Extract the [X, Y] coordinate from the center of the cell holding the provided text.  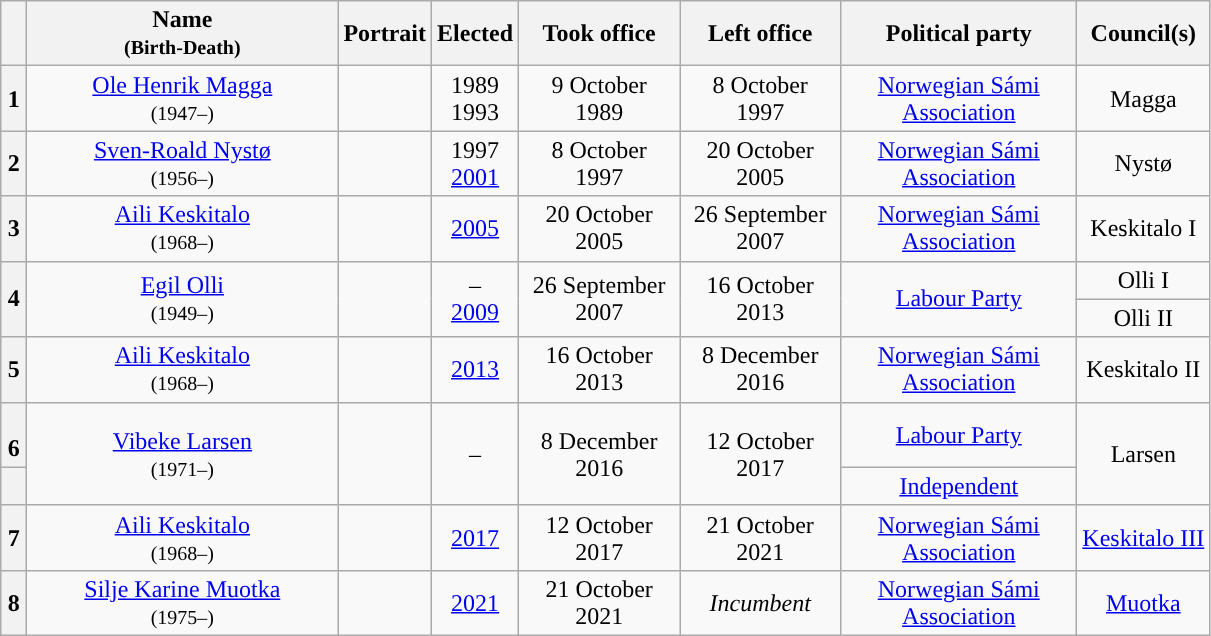
Vibeke Larsen(1971–) [182, 454]
Elected [476, 34]
19972001 [476, 164]
Name(Birth-Death) [182, 34]
2 [14, 164]
Olli I [1144, 280]
Took office [600, 34]
Portrait [385, 34]
Keskitalo II [1144, 370]
2013 [476, 370]
Muotka [1144, 602]
Independent [959, 486]
Egil Olli(1949–) [182, 299]
6 [14, 434]
19891993 [476, 98]
Council(s) [1144, 34]
–2009 [476, 299]
Larsen [1144, 454]
9 October1989 [600, 98]
2017 [476, 538]
Olli II [1144, 318]
7 [14, 538]
Sven-Roald Nystø(1956–) [182, 164]
Nystø [1144, 164]
3 [14, 228]
5 [14, 370]
Keskitalo III [1144, 538]
Keskitalo I [1144, 228]
Left office [760, 34]
Political party [959, 34]
4 [14, 299]
Ole Henrik Magga(1947–) [182, 98]
Silje Karine Muotka(1975–) [182, 602]
8 [14, 602]
2005 [476, 228]
Magga [1144, 98]
Incumbent [760, 602]
– [476, 454]
1 [14, 98]
2021 [476, 602]
